Pinpoint the cell where the given text exists, returning its (X, Y) midpoint coordinate. 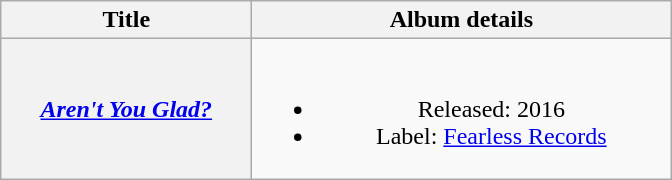
Aren't You Glad? (126, 109)
Album details (462, 20)
Released: 2016Label: Fearless Records (462, 109)
Title (126, 20)
